For the text-containing cell, return its midpoint in [x, y] coordinate format. 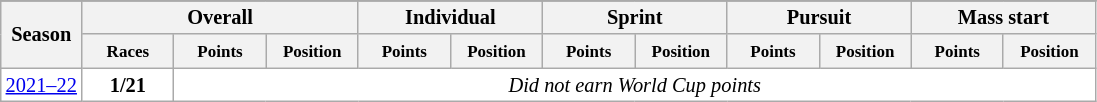
Did not earn World Cup points [635, 85]
1/21 [128, 85]
2021–22 [42, 85]
Sprint [635, 17]
Overall [220, 17]
Individual [450, 17]
Races [128, 51]
Mass start [1003, 17]
Pursuit [819, 17]
Season [42, 34]
